Locate the cell with the specified text and output its [X, Y] center coordinate. 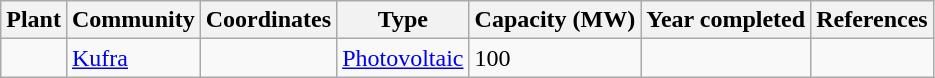
References [872, 20]
Community [133, 20]
100 [555, 58]
Coordinates [268, 20]
Year completed [726, 20]
Kufra [133, 58]
Capacity (MW) [555, 20]
Photovoltaic [403, 58]
Type [403, 20]
Plant [34, 20]
